Identify which cell holds the provided text, then report its [x, y] central coordinate. 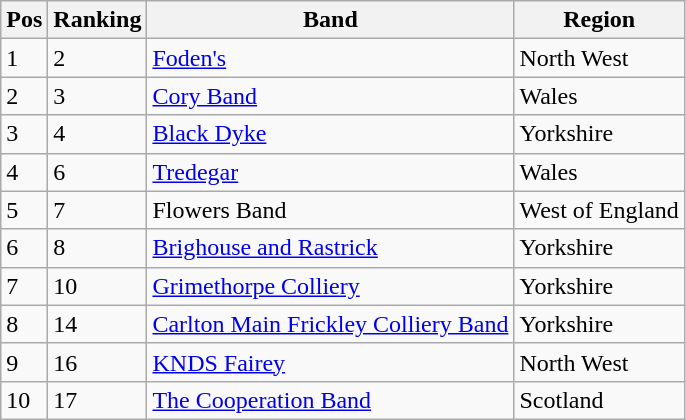
KNDS Fairey [330, 362]
Flowers Band [330, 210]
14 [98, 324]
5 [24, 210]
9 [24, 362]
Grimethorpe Colliery [330, 286]
Pos [24, 20]
Cory Band [330, 96]
Brighouse and Rastrick [330, 248]
The Cooperation Band [330, 400]
Foden's [330, 58]
Scotland [599, 400]
Black Dyke [330, 134]
Band [330, 20]
16 [98, 362]
17 [98, 400]
Tredegar [330, 172]
Carlton Main Frickley Colliery Band [330, 324]
Region [599, 20]
West of England [599, 210]
Ranking [98, 20]
1 [24, 58]
